Scan for the cell matching the given text and deliver its [X, Y] coordinate at center. 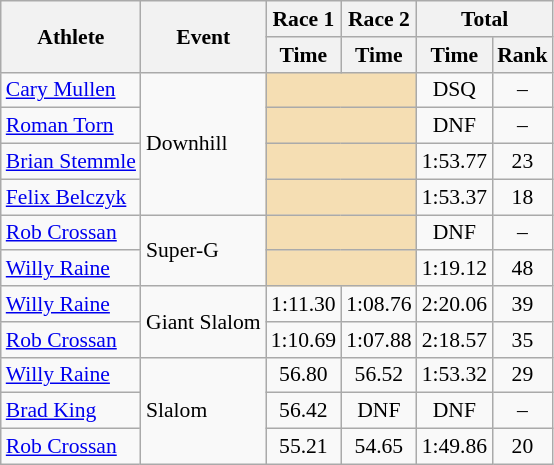
1:19.12 [454, 269]
Cary Mullen [71, 90]
56.80 [304, 375]
1:53.32 [454, 375]
Brian Stemmle [71, 162]
Brad King [71, 411]
Rank [522, 55]
2:18.57 [454, 340]
1:07.88 [378, 340]
39 [522, 304]
Total [485, 19]
29 [522, 375]
Giant Slalom [204, 322]
20 [522, 447]
Roman Torn [71, 126]
56.42 [304, 411]
1:53.37 [454, 197]
DSQ [454, 90]
Felix Belczyk [71, 197]
35 [522, 340]
1:08.76 [378, 304]
48 [522, 269]
56.52 [378, 375]
1:10.69 [304, 340]
Race 2 [378, 19]
Super-G [204, 250]
Downhill [204, 143]
55.21 [304, 447]
23 [522, 162]
1:49.86 [454, 447]
Event [204, 36]
2:20.06 [454, 304]
1:53.77 [454, 162]
Race 1 [304, 19]
1:11.30 [304, 304]
Athlete [71, 36]
54.65 [378, 447]
Slalom [204, 410]
18 [522, 197]
